Capture the cell that displays the provided text and extract its [X, Y] central coordinate. 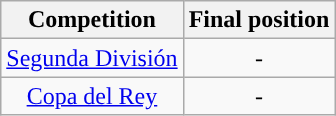
Copa del Rey [92, 96]
Segunda División [92, 58]
Competition [92, 20]
Final position [259, 20]
